Output the (x, y) coordinate of the center of the cell containing the given text.  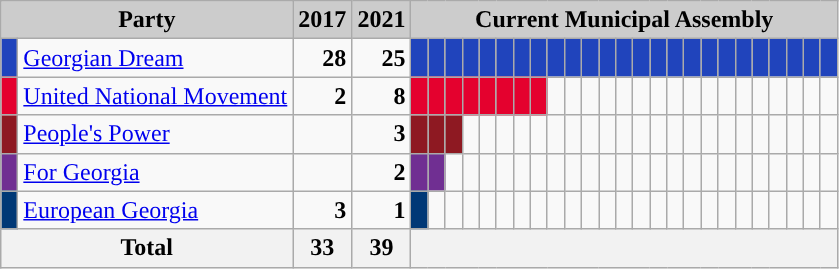
Current Municipal Assembly (624, 20)
Georgian Dream (156, 58)
Total (147, 248)
33 (322, 248)
United National Movement (156, 96)
People's Power (156, 134)
2021 (382, 20)
Party (147, 20)
1 (382, 210)
2017 (322, 20)
8 (382, 96)
28 (322, 58)
25 (382, 58)
European Georgia (156, 210)
For Georgia (156, 172)
39 (382, 248)
